Determine the [X, Y] coordinate at the center of the cell enclosing the given text.  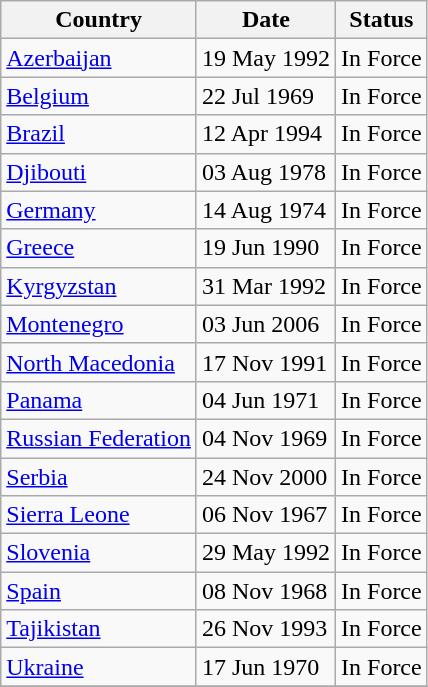
Djibouti [99, 172]
19 May 1992 [266, 58]
Germany [99, 210]
Serbia [99, 477]
06 Nov 1967 [266, 515]
Belgium [99, 96]
Status [382, 20]
Country [99, 20]
Brazil [99, 134]
17 Nov 1991 [266, 362]
04 Nov 1969 [266, 438]
12 Apr 1994 [266, 134]
Date [266, 20]
Montenegro [99, 324]
17 Jun 1970 [266, 667]
29 May 1992 [266, 553]
26 Nov 1993 [266, 629]
Kyrgyzstan [99, 286]
Tajikistan [99, 629]
North Macedonia [99, 362]
22 Jul 1969 [266, 96]
Sierra Leone [99, 515]
04 Jun 1971 [266, 400]
19 Jun 1990 [266, 248]
03 Jun 2006 [266, 324]
Greece [99, 248]
08 Nov 1968 [266, 591]
14 Aug 1974 [266, 210]
Slovenia [99, 553]
Russian Federation [99, 438]
Azerbaijan [99, 58]
Ukraine [99, 667]
03 Aug 1978 [266, 172]
24 Nov 2000 [266, 477]
31 Mar 1992 [266, 286]
Spain [99, 591]
Panama [99, 400]
